Output the [X, Y] coordinate of the center of the cell containing the given text.  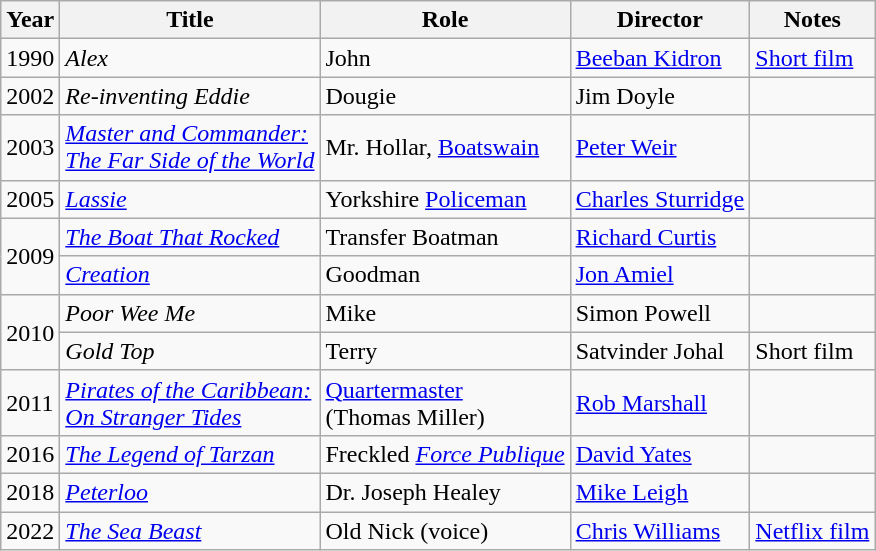
Re-inventing Eddie [190, 96]
Satvinder Johal [660, 351]
Title [190, 20]
Charles Sturridge [660, 199]
Pirates of the Caribbean:On Stranger Tides [190, 402]
Role [445, 20]
Peterloo [190, 492]
Director [660, 20]
2018 [30, 492]
2002 [30, 96]
The Sea Beast [190, 531]
Transfer Boatman [445, 237]
Old Nick (voice) [445, 531]
2016 [30, 454]
John [445, 58]
Alex [190, 58]
Simon Powell [660, 313]
The Legend of Tarzan [190, 454]
Quartermaster(Thomas Miller) [445, 402]
Chris Williams [660, 531]
2010 [30, 332]
2005 [30, 199]
The Boat That Rocked [190, 237]
2022 [30, 531]
Notes [812, 20]
Mike Leigh [660, 492]
Master and Commander:The Far Side of the World [190, 148]
Peter Weir [660, 148]
Dr. Joseph Healey [445, 492]
Mike [445, 313]
Creation [190, 275]
Goodman [445, 275]
Freckled Force Publique [445, 454]
Poor Wee Me [190, 313]
Dougie [445, 96]
Jon Amiel [660, 275]
Netflix film [812, 531]
Terry [445, 351]
Jim Doyle [660, 96]
Gold Top [190, 351]
Year [30, 20]
2009 [30, 256]
2011 [30, 402]
Mr. Hollar, Boatswain [445, 148]
2003 [30, 148]
Rob Marshall [660, 402]
Beeban Kidron [660, 58]
David Yates [660, 454]
Yorkshire Policeman [445, 199]
Richard Curtis [660, 237]
1990 [30, 58]
Lassie [190, 199]
